Provide the [X, Y] coordinate of the cell's center where the given text is located.  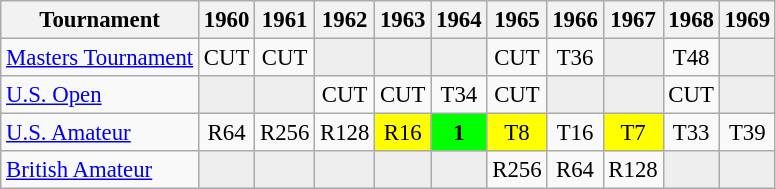
T39 [747, 133]
1968 [691, 20]
1964 [459, 20]
1963 [403, 20]
1969 [747, 20]
1 [459, 133]
T36 [575, 58]
1967 [633, 20]
U.S. Amateur [100, 133]
T8 [517, 133]
1961 [285, 20]
U.S. Open [100, 95]
T34 [459, 95]
1962 [345, 20]
Masters Tournament [100, 58]
T48 [691, 58]
T7 [633, 133]
T16 [575, 133]
1966 [575, 20]
R16 [403, 133]
British Amateur [100, 170]
Tournament [100, 20]
1960 [227, 20]
1965 [517, 20]
T33 [691, 133]
